Return the [x, y] coordinate for the center point of the cell that contains the specified text.  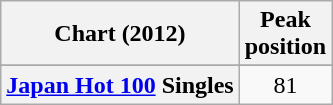
81 [285, 85]
Japan Hot 100 Singles [120, 85]
Chart (2012) [120, 34]
Peakposition [285, 34]
